Determine the [X, Y] coordinate at the center of the cell enclosing the given text.  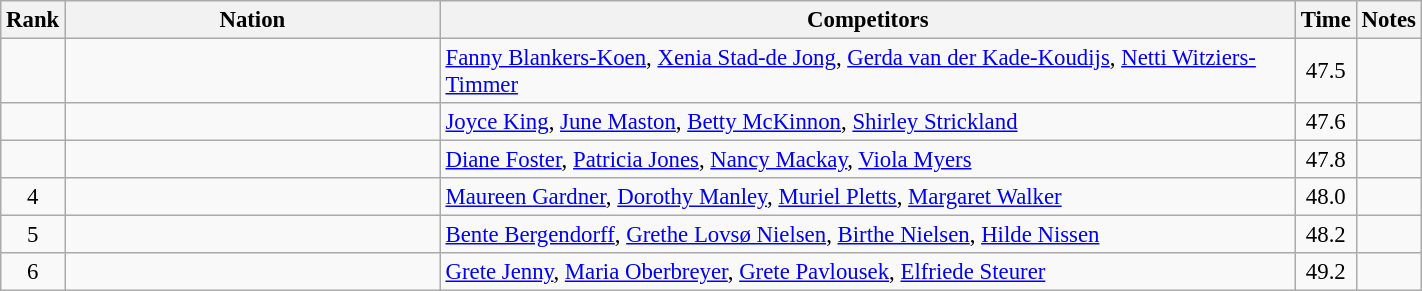
Nation [253, 20]
Joyce King, June Maston, Betty McKinnon, Shirley Strickland [868, 122]
Fanny Blankers-Koen, Xenia Stad-de Jong, Gerda van der Kade-Koudijs, Netti Witziers-Timmer [868, 72]
Diane Foster, Patricia Jones, Nancy Mackay, Viola Myers [868, 160]
Competitors [868, 20]
5 [33, 235]
Bente Bergendorff, Grethe Lovsø Nielsen, Birthe Nielsen, Hilde Nissen [868, 235]
48.0 [1326, 197]
47.8 [1326, 160]
4 [33, 197]
Notes [1388, 20]
Time [1326, 20]
Rank [33, 20]
47.5 [1326, 72]
48.2 [1326, 235]
47.6 [1326, 122]
Maureen Gardner, Dorothy Manley, Muriel Pletts, Margaret Walker [868, 197]
